Extract the (X, Y) coordinate from the center of the cell holding the provided text.  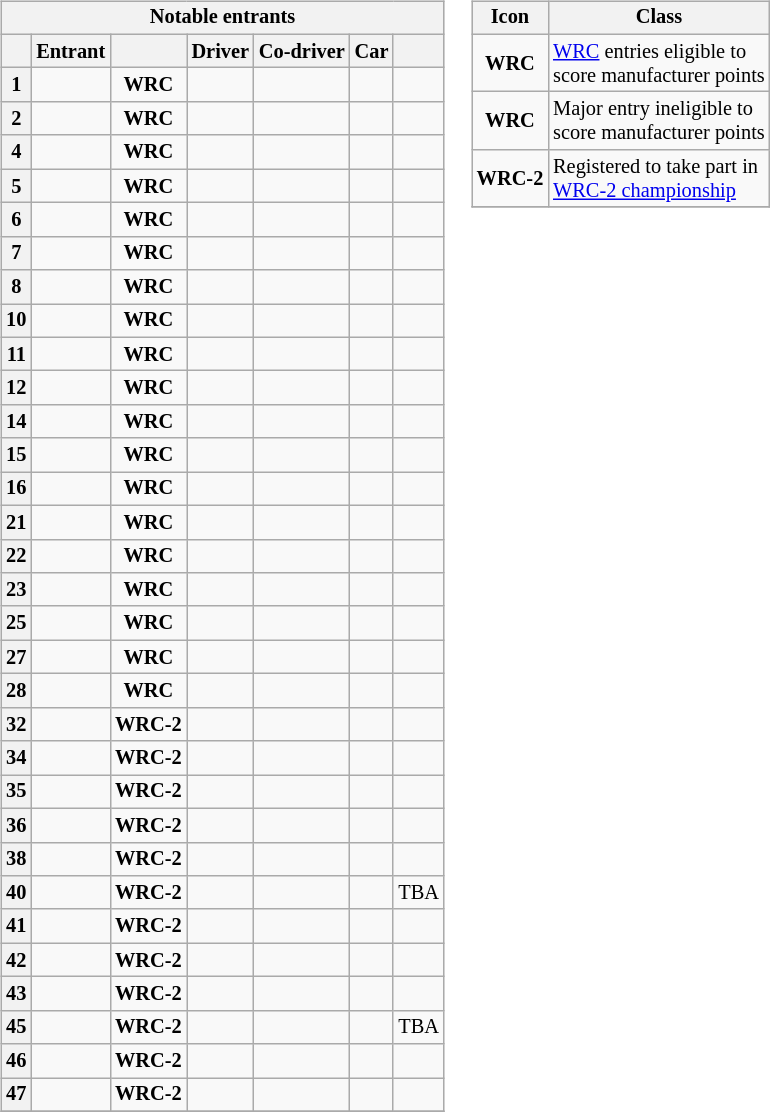
Car (372, 51)
41 (16, 926)
15 (16, 455)
10 (16, 321)
47 (16, 1095)
12 (16, 388)
6 (16, 220)
27 (16, 657)
14 (16, 422)
Co-driver (302, 51)
Driver (220, 51)
7 (16, 253)
2 (16, 119)
43 (16, 994)
46 (16, 1061)
Registered to take part inWRC-2 championship (658, 179)
Notable entrants (222, 18)
1 (16, 85)
Class (658, 18)
21 (16, 522)
8 (16, 287)
22 (16, 556)
Icon (510, 18)
34 (16, 758)
28 (16, 691)
38 (16, 859)
5 (16, 186)
32 (16, 724)
25 (16, 623)
23 (16, 590)
WRC entries eligible toscore manufacturer points (658, 63)
40 (16, 893)
4 (16, 152)
35 (16, 792)
11 (16, 354)
Entrant (70, 51)
16 (16, 489)
42 (16, 960)
Major entry ineligible toscore manufacturer points (658, 121)
45 (16, 1027)
36 (16, 825)
